For the text-containing cell, return its midpoint in [x, y] coordinate format. 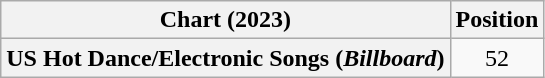
52 [497, 58]
US Hot Dance/Electronic Songs (Billboard) [226, 58]
Position [497, 20]
Chart (2023) [226, 20]
